Pinpoint the cell where the given text exists, returning its [X, Y] midpoint coordinate. 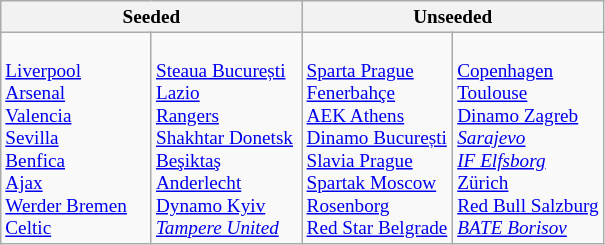
Unseeded [452, 17]
Liverpool Arsenal Valencia Sevilla Benfica Ajax Werder Bremen Celtic [76, 138]
Seeded [152, 17]
Copenhagen Toulouse Dinamo Zagreb Sarajevo IF Elfsborg Zürich Red Bull Salzburg BATE Borisov [528, 138]
Steaua București Lazio Rangers Shakhtar Donetsk Beşiktaş Anderlecht Dynamo Kyiv Tampere United [226, 138]
Sparta Prague Fenerbahçe AEK Athens Dinamo București Slavia Prague Spartak Moscow Rosenborg Red Star Belgrade [378, 138]
